Provide the (x, y) coordinate of the cell's center where the given text is located.  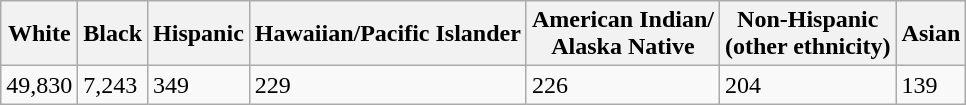
229 (388, 85)
49,830 (40, 85)
Hawaiian/Pacific Islander (388, 34)
Asian (931, 34)
349 (199, 85)
Non-Hispanic (other ethnicity) (808, 34)
7,243 (113, 85)
204 (808, 85)
Hispanic (199, 34)
Black (113, 34)
White (40, 34)
American Indian/Alaska Native (622, 34)
226 (622, 85)
139 (931, 85)
